Pinpoint the cell where the given text exists, returning its (X, Y) midpoint coordinate. 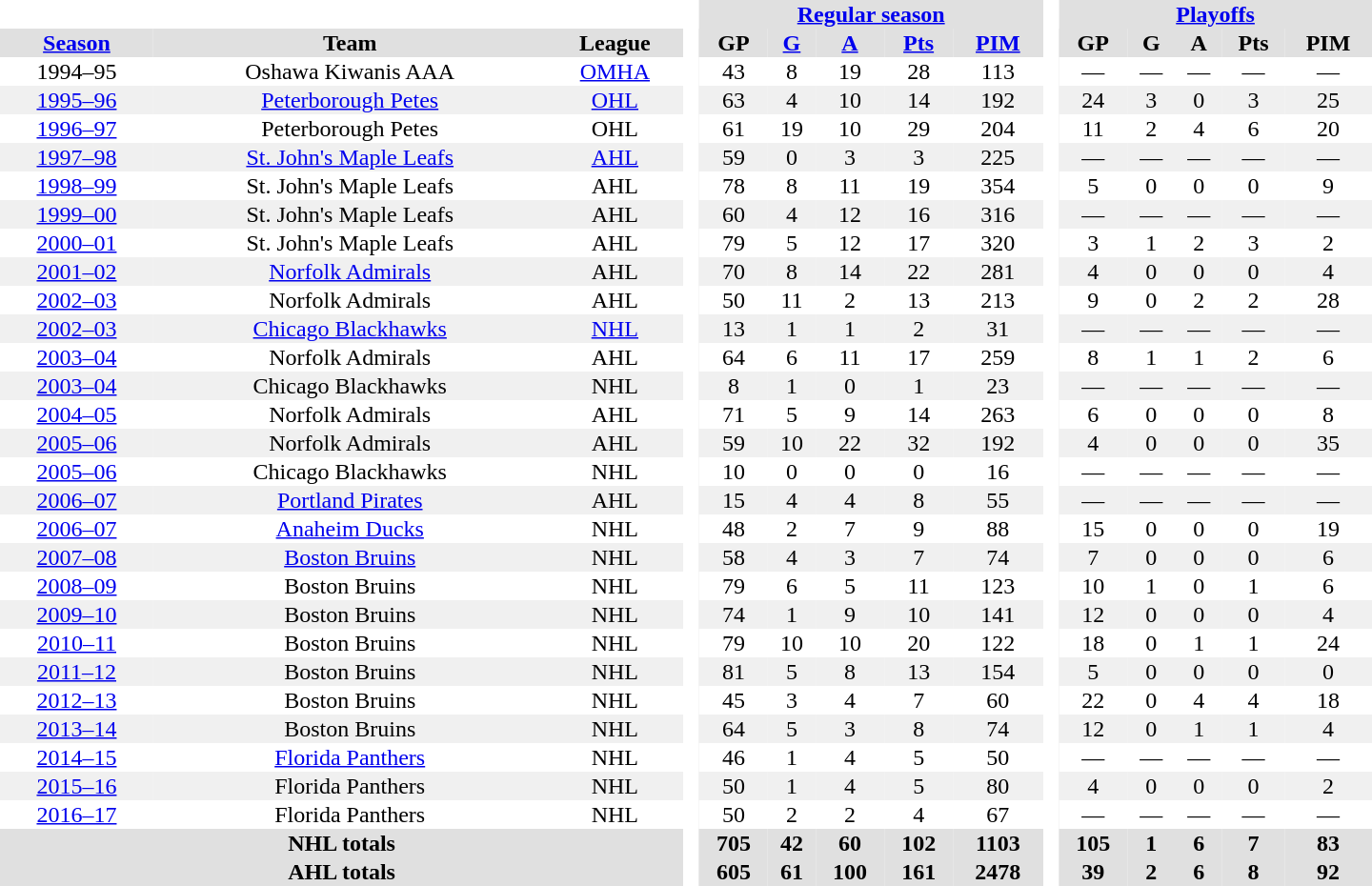
2009–10 (76, 614)
105 (1093, 843)
35 (1328, 443)
2015–16 (76, 786)
2013–14 (76, 729)
31 (998, 329)
70 (734, 272)
316 (998, 214)
1103 (998, 843)
1996–97 (76, 129)
204 (998, 129)
354 (998, 186)
154 (998, 672)
43 (734, 71)
23 (998, 386)
2008–09 (76, 586)
Portland Pirates (351, 500)
39 (1093, 872)
2010–11 (76, 643)
1998–99 (76, 186)
320 (998, 243)
1999–00 (76, 214)
1997–98 (76, 157)
29 (918, 129)
NHL totals (341, 843)
46 (734, 757)
259 (998, 357)
1994–95 (76, 71)
League (615, 43)
Regular season (871, 14)
141 (998, 614)
Team (351, 43)
122 (998, 643)
AHL totals (341, 872)
2478 (998, 872)
88 (998, 529)
32 (918, 443)
71 (734, 414)
263 (998, 414)
OMHA (615, 71)
78 (734, 186)
100 (850, 872)
2007–08 (76, 557)
2016–17 (76, 815)
2004–05 (76, 414)
161 (918, 872)
2000–01 (76, 243)
55 (998, 500)
2012–13 (76, 700)
605 (734, 872)
2011–12 (76, 672)
45 (734, 700)
705 (734, 843)
92 (1328, 872)
213 (998, 300)
102 (918, 843)
81 (734, 672)
Playoffs (1216, 14)
225 (998, 157)
2014–15 (76, 757)
Anaheim Ducks (351, 529)
58 (734, 557)
63 (734, 100)
25 (1328, 100)
83 (1328, 843)
281 (998, 272)
67 (998, 815)
123 (998, 586)
80 (998, 786)
42 (792, 843)
48 (734, 529)
1995–96 (76, 100)
Season (76, 43)
113 (998, 71)
Oshawa Kiwanis AAA (351, 71)
2001–02 (76, 272)
